Provide the [X, Y] coordinate of the cell's center where the given text is located.  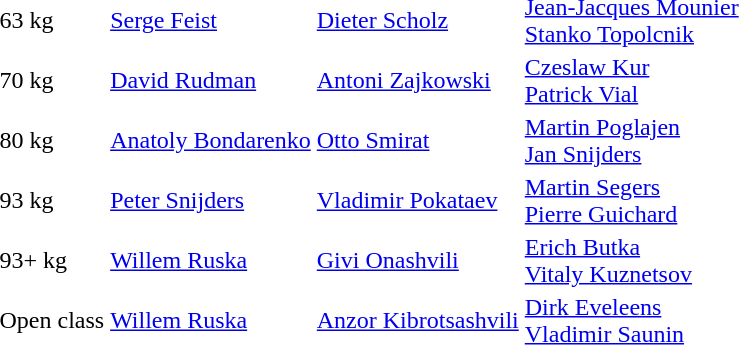
Willem Ruska [211, 260]
Antoni Zajkowski [418, 80]
David Rudman [211, 80]
Otto Smirat [418, 140]
Peter Snijders [211, 200]
Givi Onashvili [418, 260]
Anatoly Bondarenko [211, 140]
Vladimir Pokataev [418, 200]
